Locate the cell with the specified text and output its (X, Y) center coordinate. 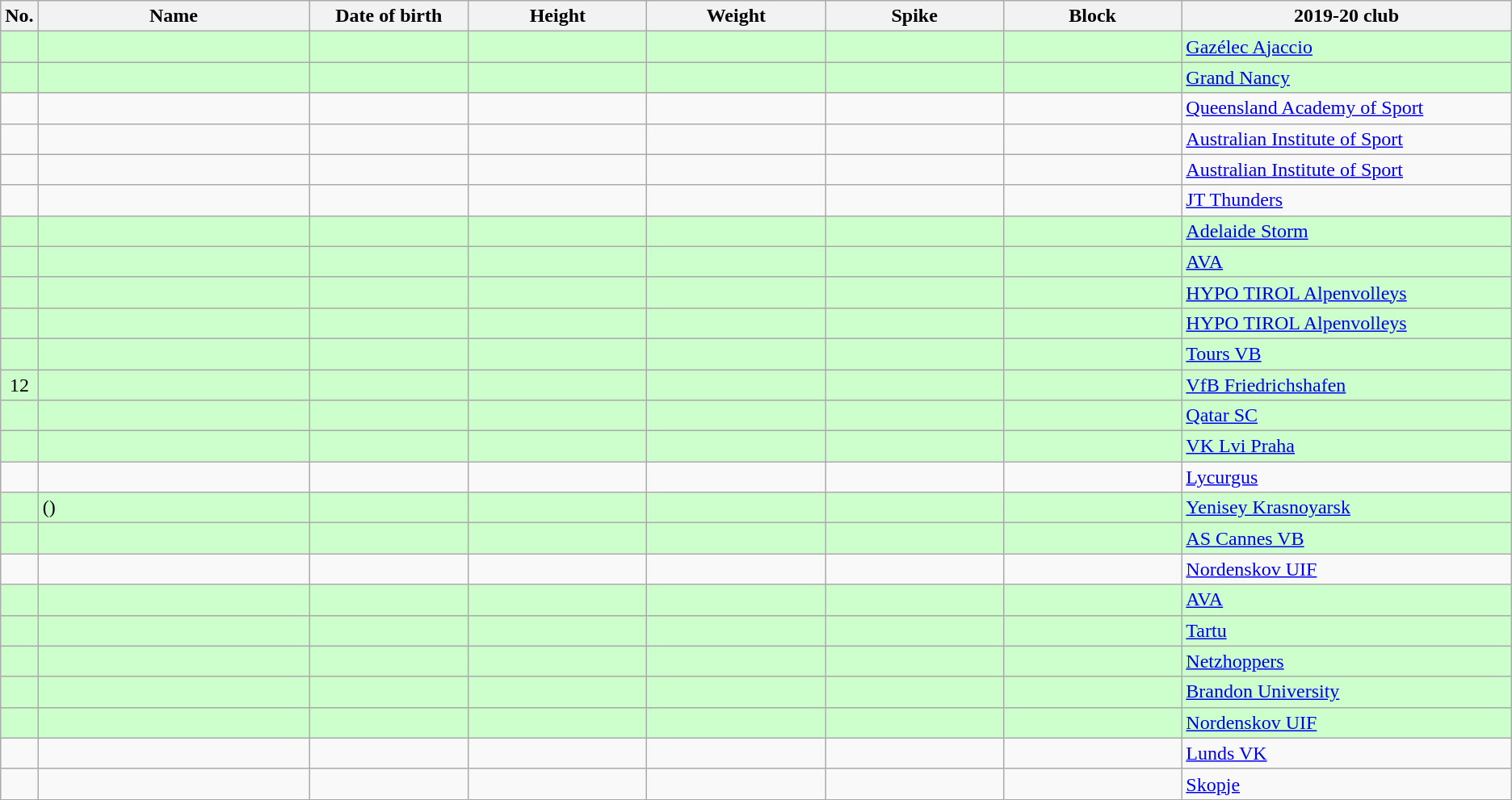
12 (19, 385)
Date of birth (389, 16)
Qatar SC (1346, 416)
Tours VB (1346, 354)
Lunds VK (1346, 753)
Height (557, 16)
Yenisey Krasnoyarsk (1346, 508)
Name (174, 16)
Netzhoppers (1346, 661)
VfB Friedrichshafen (1346, 385)
Tartu (1346, 630)
Gazélec Ajaccio (1346, 47)
Adelaide Storm (1346, 231)
Block (1092, 16)
AS Cannes VB (1346, 538)
Brandon University (1346, 692)
Grand Nancy (1346, 77)
() (174, 508)
No. (19, 16)
Queensland Academy of Sport (1346, 108)
VK Lvi Praha (1346, 446)
JT Thunders (1346, 200)
Spike (914, 16)
Lycurgus (1346, 477)
Weight (737, 16)
2019-20 club (1346, 16)
Skopje (1346, 784)
